Scan for the cell matching the given text and deliver its [x, y] coordinate at center. 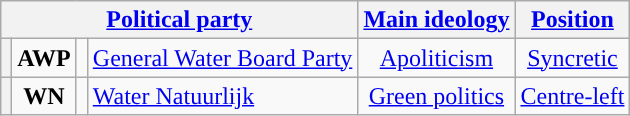
Water Natuurlijk [222, 96]
WN [44, 96]
AWP [44, 58]
Green politics [436, 96]
Position [572, 20]
General Water Board Party [222, 58]
Political party [180, 20]
Centre-left [572, 96]
Main ideology [436, 20]
Syncretic [572, 58]
Apoliticism [436, 58]
